Pinpoint the cell where the given text exists, returning its [X, Y] midpoint coordinate. 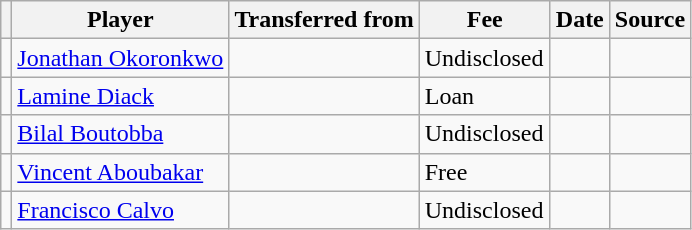
Loan [484, 96]
Francisco Calvo [120, 210]
Lamine Diack [120, 96]
Vincent Aboubakar [120, 172]
Bilal Boutobba [120, 134]
Source [650, 20]
Player [120, 20]
Free [484, 172]
Date [580, 20]
Transferred from [324, 20]
Jonathan Okoronkwo [120, 58]
Fee [484, 20]
